Scan for the cell matching the given text and deliver its [x, y] coordinate at center. 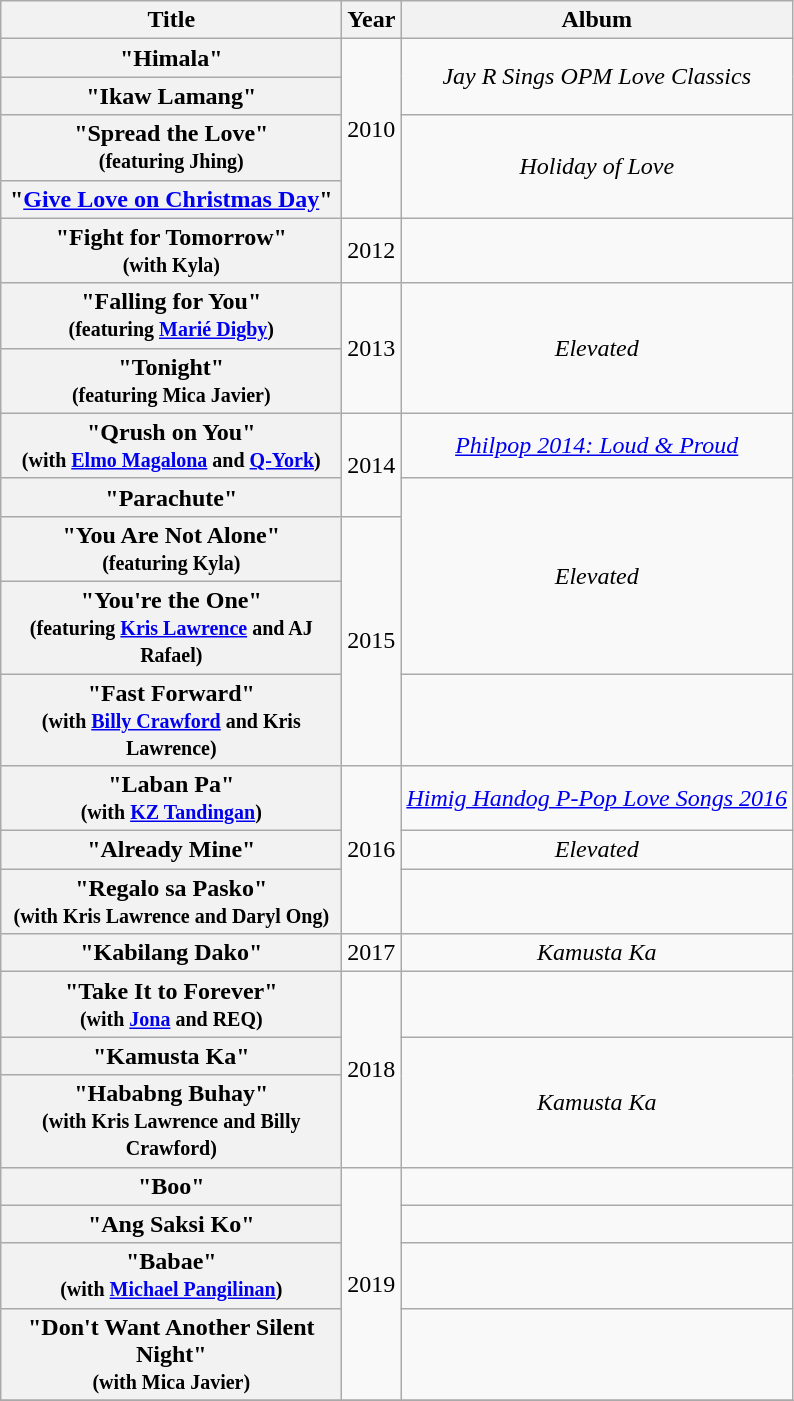
"Fight for Tomorrow"(with Kyla) [172, 250]
Year [372, 20]
"Kamusta Ka" [172, 1056]
"You're the One"(featuring Kris Lawrence and AJ Rafael) [172, 627]
"Give Love on Christmas Day" [172, 199]
"Don't Want Another Silent Night"(with Mica Javier) [172, 1354]
2014 [372, 464]
"Already Mine" [172, 850]
"Kabilang Dako" [172, 953]
2010 [372, 128]
2012 [372, 250]
2016 [372, 850]
Himig Handog P-Pop Love Songs 2016 [597, 798]
"Ang Saksi Ko" [172, 1224]
"Take It to Forever"(with Jona and REQ) [172, 1004]
"Himala" [172, 58]
Holiday of Love [597, 166]
"Boo" [172, 1186]
2015 [372, 640]
"Babae"(with Michael Pangilinan) [172, 1276]
2018 [372, 1070]
"Qrush on You"(with Elmo Magalona and Q-York) [172, 446]
"Hababng Buhay"(with Kris Lawrence and Billy Crawford) [172, 1121]
"Fast Forward"(with Billy Crawford and Kris Lawrence) [172, 720]
2019 [372, 1284]
"Falling for You"(featuring Marié Digby) [172, 316]
2013 [372, 348]
Album [597, 20]
"Parachute" [172, 497]
"Ikaw Lamang" [172, 96]
2017 [372, 953]
Jay R Sings OPM Love Classics [597, 77]
"Laban Pa"(with KZ Tandingan) [172, 798]
Title [172, 20]
"Regalo sa Pasko"(with Kris Lawrence and Daryl Ong) [172, 902]
Philpop 2014: Loud & Proud [597, 446]
"Spread the Love"(featuring Jhing) [172, 148]
"You Are Not Alone"(featuring Kyla) [172, 548]
"Tonight"(featuring Mica Javier) [172, 380]
